Locate the cell with the specified text and output its [X, Y] center coordinate. 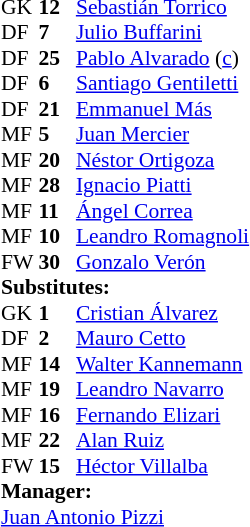
5 [57, 135]
Manager: [125, 491]
Julio Buffarini [162, 33]
22 [57, 441]
Leandro Romagnoli [162, 237]
21 [57, 109]
1 [57, 313]
Alan Ruiz [162, 441]
Santiago Gentiletti [162, 83]
Néstor Ortigoza [162, 160]
Emmanuel Más [162, 109]
15 [57, 466]
10 [57, 237]
30 [57, 262]
Juan Mercier [162, 135]
14 [57, 364]
Cristian Álvarez [162, 313]
Ángel Correa [162, 211]
Gonzalo Verón [162, 262]
6 [57, 83]
Substitutes: [125, 287]
Héctor Villalba [162, 466]
28 [57, 185]
11 [57, 211]
16 [57, 415]
Fernando Elizari [162, 415]
7 [57, 33]
19 [57, 389]
Mauro Cetto [162, 339]
Pablo Alvarado (c) [162, 58]
Walter Kannemann [162, 364]
GK [20, 313]
20 [57, 160]
Leandro Navarro [162, 389]
Ignacio Piatti [162, 185]
25 [57, 58]
2 [57, 339]
